Pinpoint the cell where the given text exists, returning its (X, Y) midpoint coordinate. 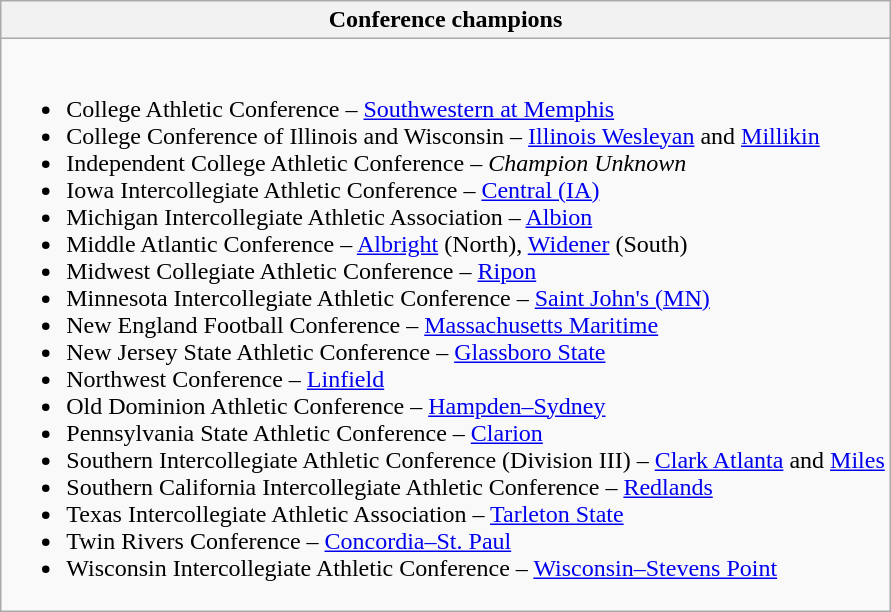
Conference champions (446, 20)
